From the cell containing the given text, extract its center point as [X, Y] coordinate. 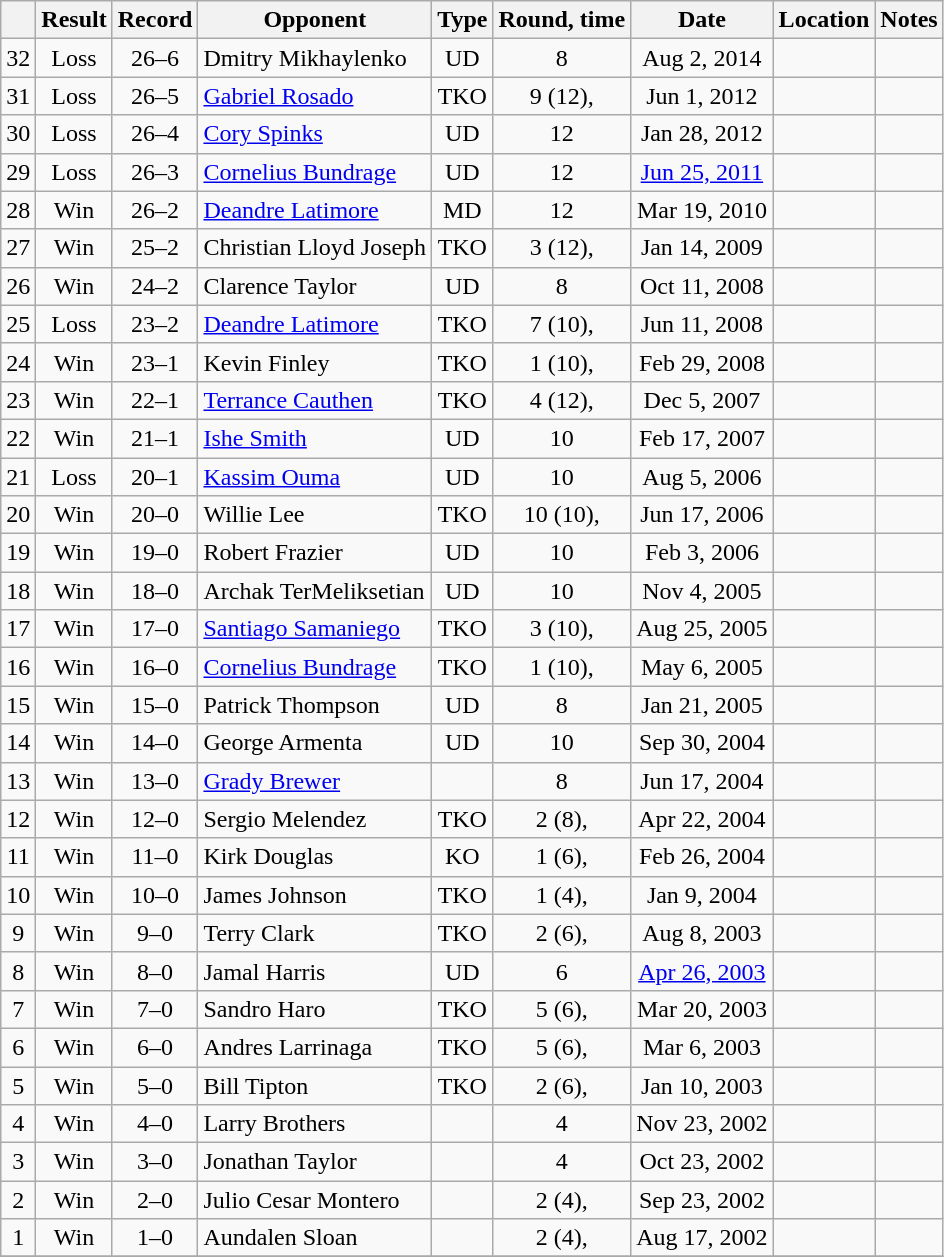
Mar 19, 2010 [702, 210]
Jonathan Taylor [315, 1162]
17–0 [155, 629]
Jan 10, 2003 [702, 1085]
Sep 23, 2002 [702, 1200]
Oct 23, 2002 [702, 1162]
Jan 21, 2005 [702, 705]
Patrick Thompson [315, 705]
18–0 [155, 591]
Jamal Harris [315, 971]
1 [18, 1238]
4–0 [155, 1124]
Kassim Ouma [315, 477]
9 [18, 933]
Type [462, 20]
24 [18, 362]
Sergio Melendez [315, 819]
17 [18, 629]
29 [18, 172]
Jun 25, 2011 [702, 172]
Nov 23, 2002 [702, 1124]
Andres Larrinaga [315, 1047]
George Armenta [315, 743]
23–1 [155, 362]
32 [18, 58]
KO [462, 857]
10–0 [155, 895]
27 [18, 248]
Apr 26, 2003 [702, 971]
25 [18, 324]
Date [702, 20]
3 (10), [562, 629]
25–2 [155, 248]
Ishe Smith [315, 438]
3 (12), [562, 248]
2 [18, 1200]
Feb 17, 2007 [702, 438]
2 (8), [562, 819]
Feb 3, 2006 [702, 553]
Round, time [562, 20]
Feb 26, 2004 [702, 857]
8–0 [155, 971]
Sandro Haro [315, 1009]
21 [18, 477]
16 [18, 667]
30 [18, 134]
31 [18, 96]
Robert Frazier [315, 553]
23–2 [155, 324]
Grady Brewer [315, 781]
Jan 9, 2004 [702, 895]
Jun 17, 2006 [702, 515]
14 [18, 743]
1 (6), [562, 857]
26–6 [155, 58]
24–2 [155, 286]
Aug 25, 2005 [702, 629]
13–0 [155, 781]
23 [18, 400]
Jun 1, 2012 [702, 96]
22–1 [155, 400]
Aug 5, 2006 [702, 477]
Result [74, 20]
Opponent [315, 20]
Jan 28, 2012 [702, 134]
Santiago Samaniego [315, 629]
19 [18, 553]
Apr 22, 2004 [702, 819]
18 [18, 591]
Jan 14, 2009 [702, 248]
26–2 [155, 210]
28 [18, 210]
Notes [909, 20]
15 [18, 705]
3–0 [155, 1162]
6–0 [155, 1047]
Kevin Finley [315, 362]
Sep 30, 2004 [702, 743]
Dmitry Mikhaylenko [315, 58]
2–0 [155, 1200]
10 (10), [562, 515]
7–0 [155, 1009]
5 [18, 1085]
Dec 5, 2007 [702, 400]
7 (10), [562, 324]
Mar 6, 2003 [702, 1047]
3 [18, 1162]
May 6, 2005 [702, 667]
Terry Clark [315, 933]
Jun 17, 2004 [702, 781]
Terrance Cauthen [315, 400]
Nov 4, 2005 [702, 591]
Christian Lloyd Joseph [315, 248]
Julio Cesar Montero [315, 1200]
Aundalen Sloan [315, 1238]
Location [824, 20]
11–0 [155, 857]
16–0 [155, 667]
Larry Brothers [315, 1124]
Record [155, 20]
9 (12), [562, 96]
22 [18, 438]
15–0 [155, 705]
Bill Tipton [315, 1085]
26–3 [155, 172]
Mar 20, 2003 [702, 1009]
Aug 8, 2003 [702, 933]
13 [18, 781]
4 (12), [562, 400]
Kirk Douglas [315, 857]
5–0 [155, 1085]
Gabriel Rosado [315, 96]
Archak TerMeliksetian [315, 591]
20 [18, 515]
7 [18, 1009]
Clarence Taylor [315, 286]
Oct 11, 2008 [702, 286]
MD [462, 210]
Aug 17, 2002 [702, 1238]
14–0 [155, 743]
21–1 [155, 438]
Aug 2, 2014 [702, 58]
Cory Spinks [315, 134]
James Johnson [315, 895]
12–0 [155, 819]
26–5 [155, 96]
20–0 [155, 515]
26–4 [155, 134]
9–0 [155, 933]
Jun 11, 2008 [702, 324]
19–0 [155, 553]
Feb 29, 2008 [702, 362]
11 [18, 857]
1 (4), [562, 895]
20–1 [155, 477]
Willie Lee [315, 515]
1–0 [155, 1238]
26 [18, 286]
